Find where the given text appears and provide that cell's center as [x, y] coordinate. 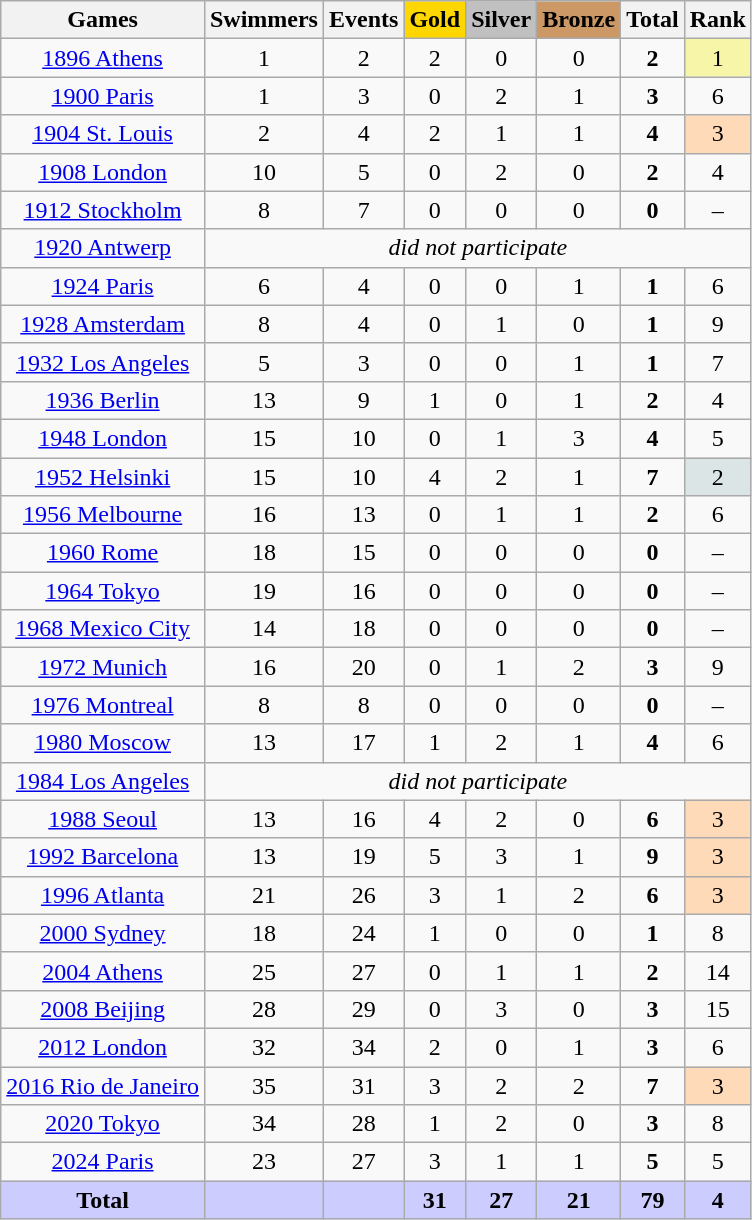
Bronze [579, 20]
24 [363, 933]
20 [363, 667]
Gold [435, 20]
1908 London [103, 172]
23 [264, 1162]
1912 Stockholm [103, 210]
1932 Los Angeles [103, 362]
1960 Rome [103, 553]
25 [264, 971]
32 [264, 1047]
1900 Paris [103, 96]
1980 Moscow [103, 743]
2024 Paris [103, 1162]
1972 Munich [103, 667]
1996 Atlanta [103, 895]
Events [363, 20]
1896 Athens [103, 58]
1984 Los Angeles [103, 781]
2012 London [103, 1047]
1952 Helsinki [103, 477]
29 [363, 1009]
Silver [502, 20]
1976 Montreal [103, 705]
1924 Paris [103, 286]
1968 Mexico City [103, 629]
2004 Athens [103, 971]
1928 Amsterdam [103, 324]
1948 London [103, 438]
2008 Beijing [103, 1009]
1956 Melbourne [103, 515]
1988 Seoul [103, 819]
1920 Antwerp [103, 248]
1936 Berlin [103, 400]
Games [103, 20]
2000 Sydney [103, 933]
2016 Rio de Janeiro [103, 1085]
2020 Tokyo [103, 1124]
1992 Barcelona [103, 857]
35 [264, 1085]
17 [363, 743]
1904 St. Louis [103, 134]
79 [653, 1200]
26 [363, 895]
Swimmers [264, 20]
Rank [718, 20]
1964 Tokyo [103, 591]
